Extract the [X, Y] coordinate from the center of the cell holding the provided text.  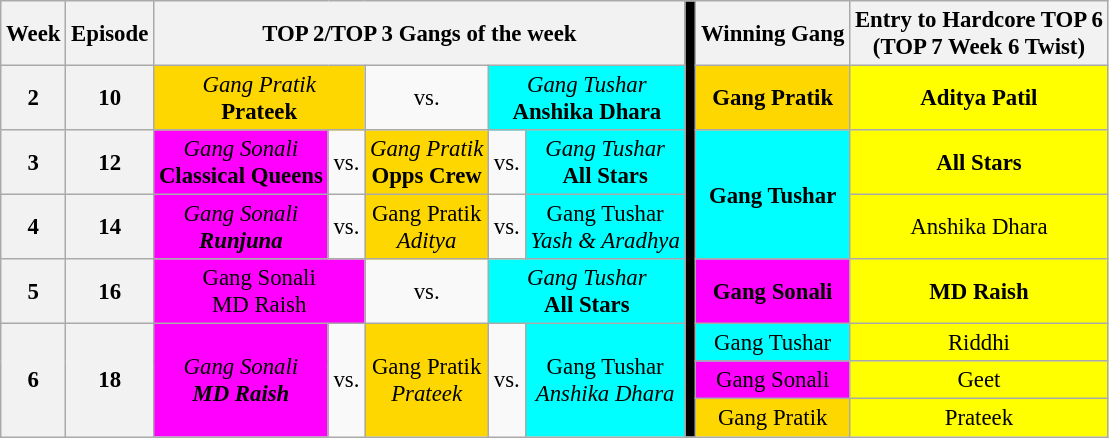
Episode [110, 34]
Week [34, 34]
Geet [980, 381]
All Stars [980, 162]
Gang SonaliClassical Queens [242, 162]
18 [110, 380]
Anshika Dhara [980, 228]
TOP 2/TOP 3 Gangs of the week [420, 34]
14 [110, 228]
5 [34, 292]
Prateek [980, 418]
4 [34, 228]
Entry to Hardcore TOP 6(TOP 7 Week 6 Twist) [980, 34]
16 [110, 292]
Gang Pratik Opps Crew [427, 162]
Riddhi [980, 343]
10 [110, 98]
MD Raish [980, 292]
6 [34, 380]
Gang TusharYash & Aradhya [605, 228]
12 [110, 162]
Gang Pratik Aditya [427, 228]
3 [34, 162]
2 [34, 98]
Aditya Patil [980, 98]
Gang SonaliRunjuna [242, 228]
Winning Gang [773, 34]
